Return [X, Y] of the center of cell containing provided text 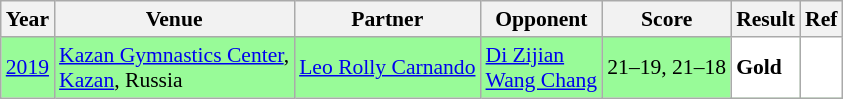
Year [28, 19]
Gold [766, 68]
Venue [174, 19]
Ref [821, 19]
Di Zijian Wang Chang [542, 68]
21–19, 21–18 [666, 68]
Partner [387, 19]
Kazan Gymnastics Center,Kazan, Russia [174, 68]
Result [766, 19]
2019 [28, 68]
Opponent [542, 19]
Score [666, 19]
Leo Rolly Carnando [387, 68]
